For the text-containing cell, return its midpoint in [x, y] coordinate format. 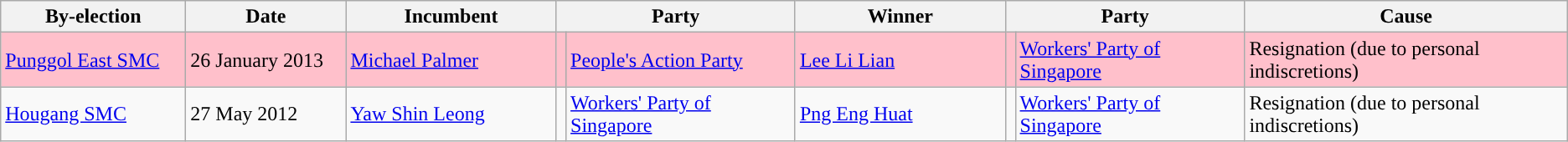
Hougang SMC [94, 114]
People's Action Party [681, 60]
Incumbent [451, 17]
Date [266, 17]
Michael Palmer [451, 60]
By-election [94, 17]
Lee Li Lian [900, 60]
27 May 2012 [266, 114]
Winner [900, 17]
Cause [1406, 17]
Yaw Shin Leong [451, 114]
26 January 2013 [266, 60]
Punggol East SMC [94, 60]
Png Eng Huat [900, 114]
